Search for the cell housing the specified text and yield its [X, Y] center coordinate. 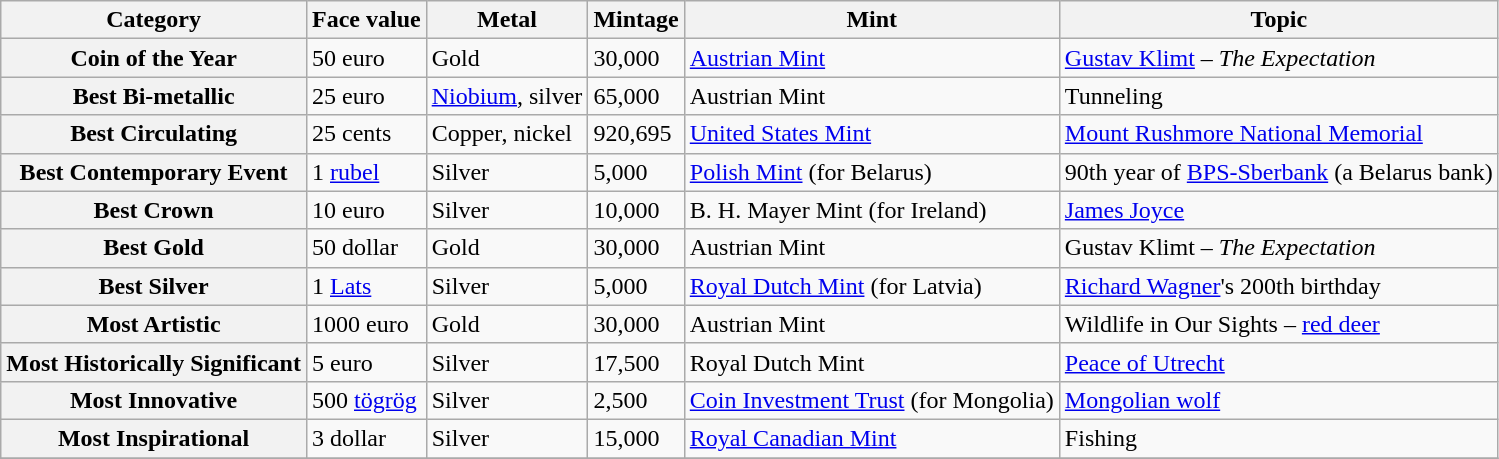
1 rubel [366, 172]
50 dollar [366, 248]
Peace of Utrecht [1278, 362]
Tunneling [1278, 96]
Best Silver [154, 286]
Fishing [1278, 438]
Face value [366, 20]
Best Crown [154, 210]
17,500 [636, 362]
Topic [1278, 20]
Best Circulating [154, 134]
2,500 [636, 400]
25 euro [366, 96]
Best Contemporary Event [154, 172]
1 Lats [366, 286]
Coin Investment Trust (for Mongolia) [872, 400]
Royal Canadian Mint [872, 438]
Wildlife in Our Sights – red deer [1278, 324]
500 tögrög [366, 400]
Best Bi-metallic [154, 96]
5 euro [366, 362]
Most Artistic [154, 324]
1000 euro [366, 324]
Copper, nickel [507, 134]
Most Innovative [154, 400]
Royal Dutch Mint [872, 362]
James Joyce [1278, 210]
920,695 [636, 134]
3 dollar [366, 438]
Most Inspirational [154, 438]
65,000 [636, 96]
Most Historically Significant [154, 362]
Coin of the Year [154, 58]
90th year of BPS-Sberbank (a Belarus bank) [1278, 172]
Richard Wagner's 200th birthday [1278, 286]
Category [154, 20]
10,000 [636, 210]
Mongolian wolf [1278, 400]
50 euro [366, 58]
Niobium, silver [507, 96]
Mintage [636, 20]
United States Mint [872, 134]
Mint [872, 20]
Mount Rushmore National Memorial [1278, 134]
B. H. Mayer Mint (for Ireland) [872, 210]
15,000 [636, 438]
10 euro [366, 210]
Metal [507, 20]
Royal Dutch Mint (for Latvia) [872, 286]
Polish Mint (for Belarus) [872, 172]
Best Gold [154, 248]
25 cents [366, 134]
